From the cell containing the given text, extract its center point as [X, Y] coordinate. 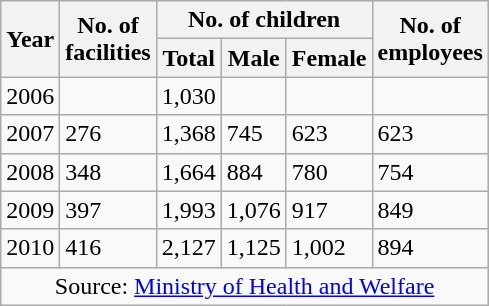
917 [329, 210]
745 [254, 134]
Total [188, 58]
397 [108, 210]
1,125 [254, 248]
Year [30, 39]
780 [329, 172]
1,664 [188, 172]
No. ofemployees [430, 39]
348 [108, 172]
1,993 [188, 210]
884 [254, 172]
2006 [30, 96]
276 [108, 134]
No. of children [264, 20]
2009 [30, 210]
1,030 [188, 96]
2010 [30, 248]
2007 [30, 134]
849 [430, 210]
Male [254, 58]
1,076 [254, 210]
416 [108, 248]
894 [430, 248]
No. offacilities [108, 39]
754 [430, 172]
1,002 [329, 248]
Female [329, 58]
1,368 [188, 134]
2008 [30, 172]
Source: Ministry of Health and Welfare [245, 286]
2,127 [188, 248]
